Detect which cell encompasses the target text, then output its (x, y) center coordinate. 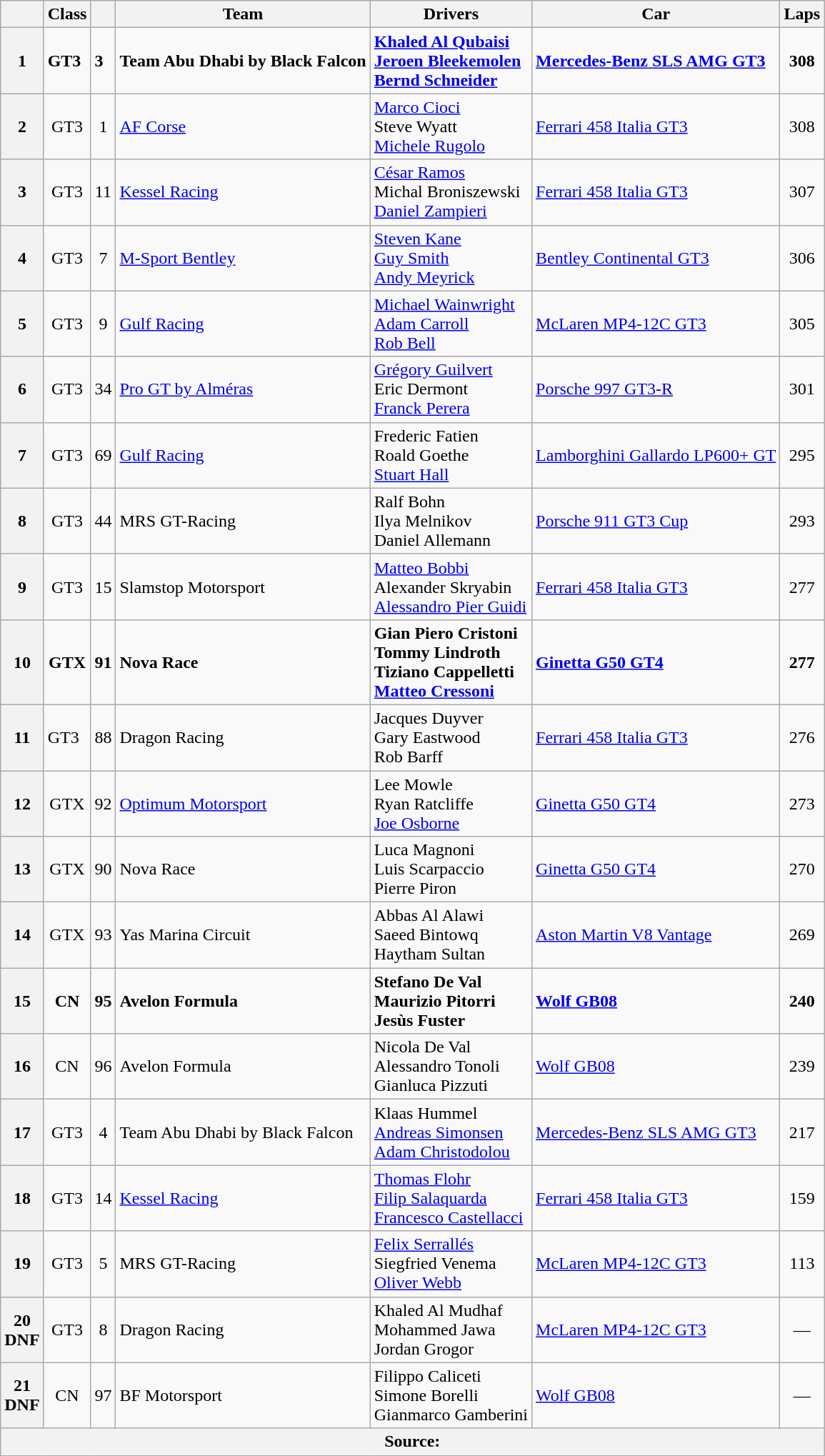
Matteo Bobbi Alexander Skryabin Alessandro Pier Guidi (451, 587)
Michael Wainwright Adam Carroll Rob Bell (451, 324)
6 (22, 389)
276 (802, 737)
88 (103, 737)
17 (22, 1132)
306 (802, 258)
M-Sport Bentley (243, 258)
10 (22, 662)
301 (802, 389)
Khaled Al Mudhaf Mohammed Jawa Jordan Grogor (451, 1330)
Nicola De Val Alessandro Tonoli Gianluca Pizzuti (451, 1067)
Slamstop Motorsport (243, 587)
Bentley Continental GT3 (656, 258)
19 (22, 1264)
21DNF (22, 1395)
16 (22, 1067)
Filippo Caliceti Simone Borelli Gianmarco Gamberini (451, 1395)
Ralf Bohn Ilya Melnikov Daniel Allemann (451, 521)
2 (22, 126)
305 (802, 324)
Klaas Hummel Andreas Simonsen Adam Christodolou (451, 1132)
Drivers (451, 14)
Felix Serrallés Siegfried Venema Oliver Webb (451, 1264)
Jacques Duyver Gary Eastwood Rob Barff (451, 737)
269 (802, 935)
Lee Mowle Ryan Ratcliffe Joe Osborne (451, 803)
91 (103, 662)
12 (22, 803)
Optimum Motorsport (243, 803)
20DNF (22, 1330)
Marco Cioci Steve Wyatt Michele Rugolo (451, 126)
Lamborghini Gallardo LP600+ GT (656, 455)
295 (802, 455)
AF Corse (243, 126)
Stefano De Val Maurizio Pitorri Jesùs Fuster (451, 1001)
217 (802, 1132)
240 (802, 1001)
Abbas Al Alawi Saeed Bintowq Haytham Sultan (451, 935)
BF Motorsport (243, 1395)
Car (656, 14)
273 (802, 803)
Porsche 911 GT3 Cup (656, 521)
Grégory Guilvert Eric Dermont Franck Perera (451, 389)
270 (802, 869)
34 (103, 389)
Luca Magnoni Luis Scarpaccio Pierre Piron (451, 869)
Pro GT by Alméras (243, 389)
293 (802, 521)
Khaled Al Qubaisi Jeroen Bleekemolen Bernd Schneider (451, 61)
113 (802, 1264)
Team (243, 14)
44 (103, 521)
Porsche 997 GT3-R (656, 389)
93 (103, 935)
Yas Marina Circuit (243, 935)
Aston Martin V8 Vantage (656, 935)
239 (802, 1067)
92 (103, 803)
Frederic Fatien Roald Goethe Stuart Hall (451, 455)
13 (22, 869)
Gian Piero Cristoni Tommy Lindroth Tiziano Cappelletti Matteo Cressoni (451, 662)
Laps (802, 14)
18 (22, 1198)
César Ramos Michal Broniszewski Daniel Zampieri (451, 192)
95 (103, 1001)
307 (802, 192)
Source: (413, 1442)
159 (802, 1198)
97 (103, 1395)
Steven Kane Guy Smith Andy Meyrick (451, 258)
90 (103, 869)
96 (103, 1067)
Class (67, 14)
Thomas Flohr Filip Salaquarda Francesco Castellacci (451, 1198)
69 (103, 455)
